Extract the (X, Y) coordinate from the center of the cell holding the provided text.  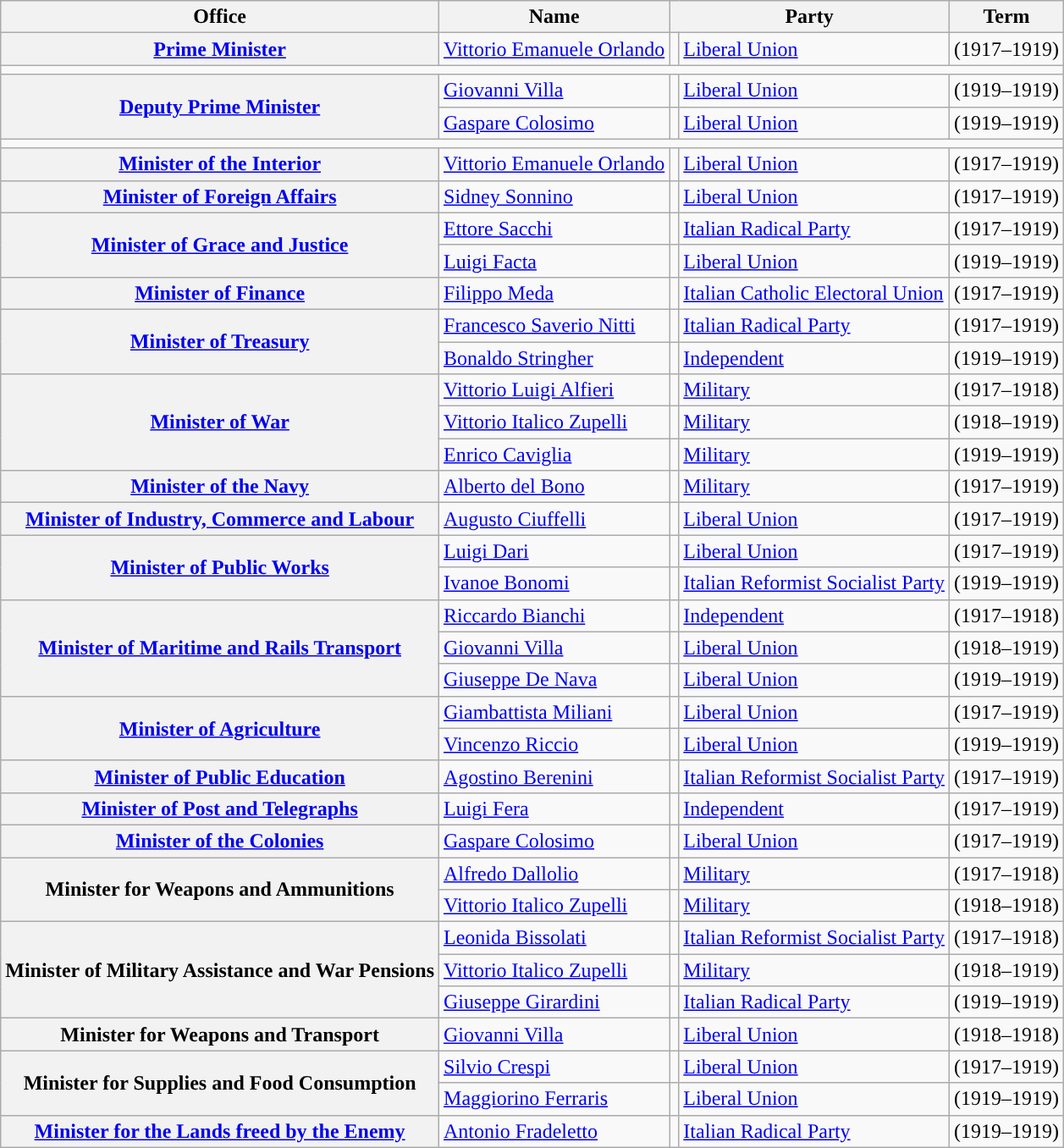
Riccardo Bianchi (554, 615)
Giambattista Miliani (554, 712)
Agostino Berenini (554, 776)
Minister of the Interior (220, 164)
Ettore Sacchi (554, 229)
Vittorio Luigi Alfieri (554, 390)
Sidney Sonnino (554, 196)
Minister for the Lands freed by the Enemy (220, 1131)
Giuseppe Girardini (554, 1002)
Minister of Post and Telegraphs (220, 809)
Bonaldo Stringher (554, 358)
Minister of the Navy (220, 487)
Alfredo Dallolio (554, 873)
Leonida Bissolati (554, 938)
Minister of Agriculture (220, 728)
Minister of Maritime and Rails Transport (220, 648)
Term (1006, 17)
Augusto Ciuffelli (554, 519)
Luigi Fera (554, 809)
Minister of Public Works (220, 567)
Minister of Finance (220, 293)
Filippo Meda (554, 293)
Silvio Crespi (554, 1067)
Italian Catholic Electoral Union (814, 293)
Alberto del Bono (554, 487)
Minister of War (220, 422)
Minister of Public Education (220, 776)
Giuseppe De Nava (554, 680)
Minister for Supplies and Food Consumption (220, 1083)
Vincenzo Riccio (554, 744)
Luigi Dari (554, 551)
Luigi Facta (554, 261)
Deputy Prime Minister (220, 107)
Name (554, 17)
Minister of Industry, Commerce and Labour (220, 519)
Enrico Caviglia (554, 455)
Minister of Grace and Justice (220, 245)
Prime Minister (220, 49)
Minister of Treasury (220, 341)
Minister for Weapons and Ammunitions (220, 889)
Minister for Weapons and Transport (220, 1035)
Minister of Foreign Affairs (220, 196)
Maggiorino Ferraris (554, 1099)
Office (220, 17)
Minister of Military Assistance and War Pensions (220, 970)
Party (809, 17)
Minister of the Colonies (220, 841)
Antonio Fradeletto (554, 1131)
Ivanoe Bonomi (554, 583)
Francesco Saverio Nitti (554, 325)
